From the cell containing the given text, extract its center point as [x, y] coordinate. 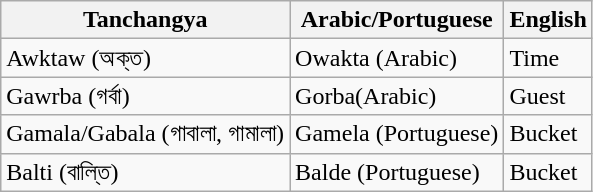
Arabic/Portuguese [397, 20]
Gorba(Arabic) [397, 96]
English [548, 20]
Awktaw (অক্ত) [146, 58]
Gamela (Portuguese) [397, 134]
Guest [548, 96]
Balti (বাল্তি) [146, 172]
Owakta (Arabic) [397, 58]
Balde (Portuguese) [397, 172]
Gamala/Gabala (গাবালা, গামালা) [146, 134]
Gawrba (গর্বা) [146, 96]
Time [548, 58]
Tanchangya [146, 20]
